Capture the cell that displays the provided text and extract its [X, Y] central coordinate. 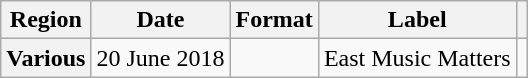
Format [274, 20]
Various [46, 58]
Region [46, 20]
Date [160, 20]
East Music Matters [417, 58]
Label [417, 20]
20 June 2018 [160, 58]
